From the cell containing the given text, extract its center point as [X, Y] coordinate. 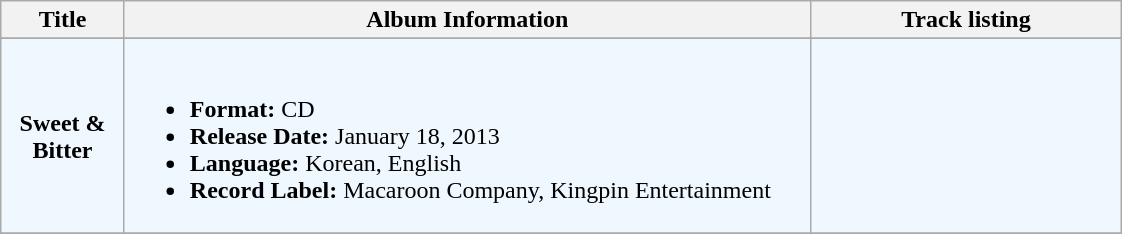
Track listing [966, 20]
Sweet & Bitter [63, 136]
Album Information [467, 20]
Format: CDRelease Date: January 18, 2013Language: Korean, EnglishRecord Label: Macaroon Company, Kingpin Entertainment [467, 136]
Title [63, 20]
